Return [x, y] of the center of cell containing provided text 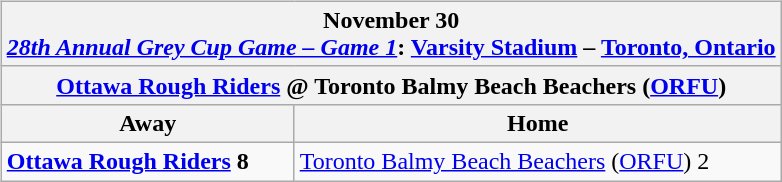
Ottawa Rough Riders 8 [148, 161]
November 3028th Annual Grey Cup Game – Game 1: Varsity Stadium – Toronto, Ontario [391, 34]
Ottawa Rough Riders @ Toronto Balmy Beach Beachers (ORFU) [391, 85]
Home [538, 123]
Away [148, 123]
Toronto Balmy Beach Beachers (ORFU) 2 [538, 161]
